Search for the cell housing the specified text and yield its (X, Y) center coordinate. 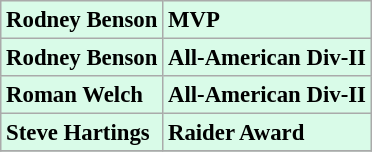
Steve Hartings (82, 133)
MVP (268, 20)
Roman Welch (82, 95)
Raider Award (268, 133)
